Find where the given text appears and provide that cell's center as [x, y] coordinate. 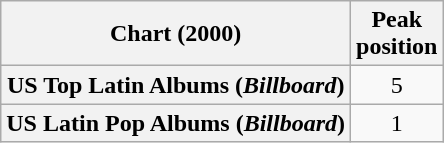
1 [397, 123]
US Latin Pop Albums (Billboard) [176, 123]
5 [397, 85]
Chart (2000) [176, 34]
US Top Latin Albums (Billboard) [176, 85]
Peakposition [397, 34]
